From the cell containing the given text, extract its center point as (X, Y) coordinate. 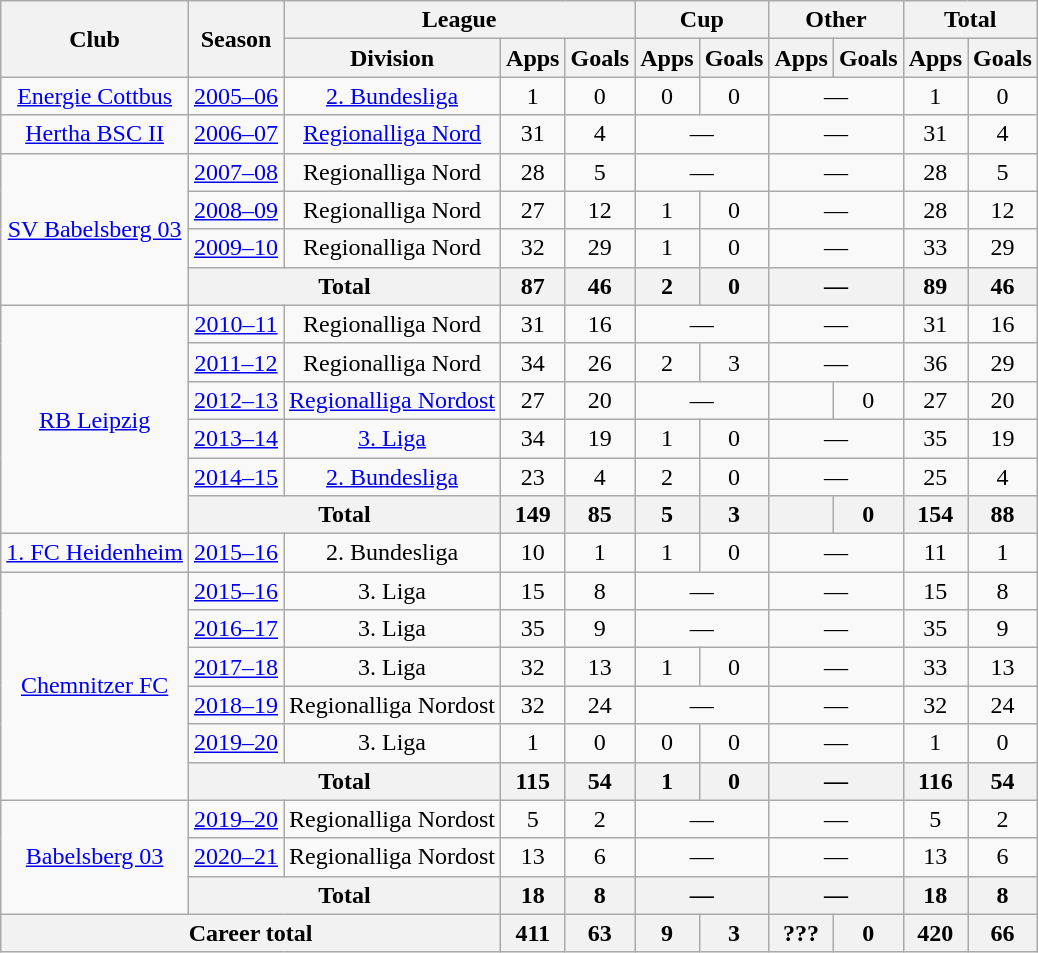
115 (533, 781)
2006–07 (236, 134)
26 (600, 362)
2007–08 (236, 172)
Career total (251, 933)
Babelsberg 03 (95, 857)
411 (533, 933)
85 (600, 515)
2016–17 (236, 629)
2011–12 (236, 362)
1. FC Heidenheim (95, 553)
2014–15 (236, 477)
Chemnitzer FC (95, 686)
2018–19 (236, 705)
89 (935, 286)
Hertha BSC II (95, 134)
Cup (702, 20)
116 (935, 781)
2020–21 (236, 857)
87 (533, 286)
63 (600, 933)
25 (935, 477)
2010–11 (236, 324)
??? (801, 933)
Club (95, 39)
Other (836, 20)
2017–18 (236, 667)
Energie Cottbus (95, 96)
Division (392, 58)
League (460, 20)
149 (533, 515)
420 (935, 933)
Season (236, 39)
2013–14 (236, 438)
88 (1003, 515)
23 (533, 477)
2012–13 (236, 400)
SV Babelsberg 03 (95, 229)
154 (935, 515)
11 (935, 553)
2005–06 (236, 96)
10 (533, 553)
66 (1003, 933)
2008–09 (236, 210)
36 (935, 362)
2009–10 (236, 248)
RB Leipzig (95, 419)
